Capture the cell that displays the provided text and extract its [x, y] central coordinate. 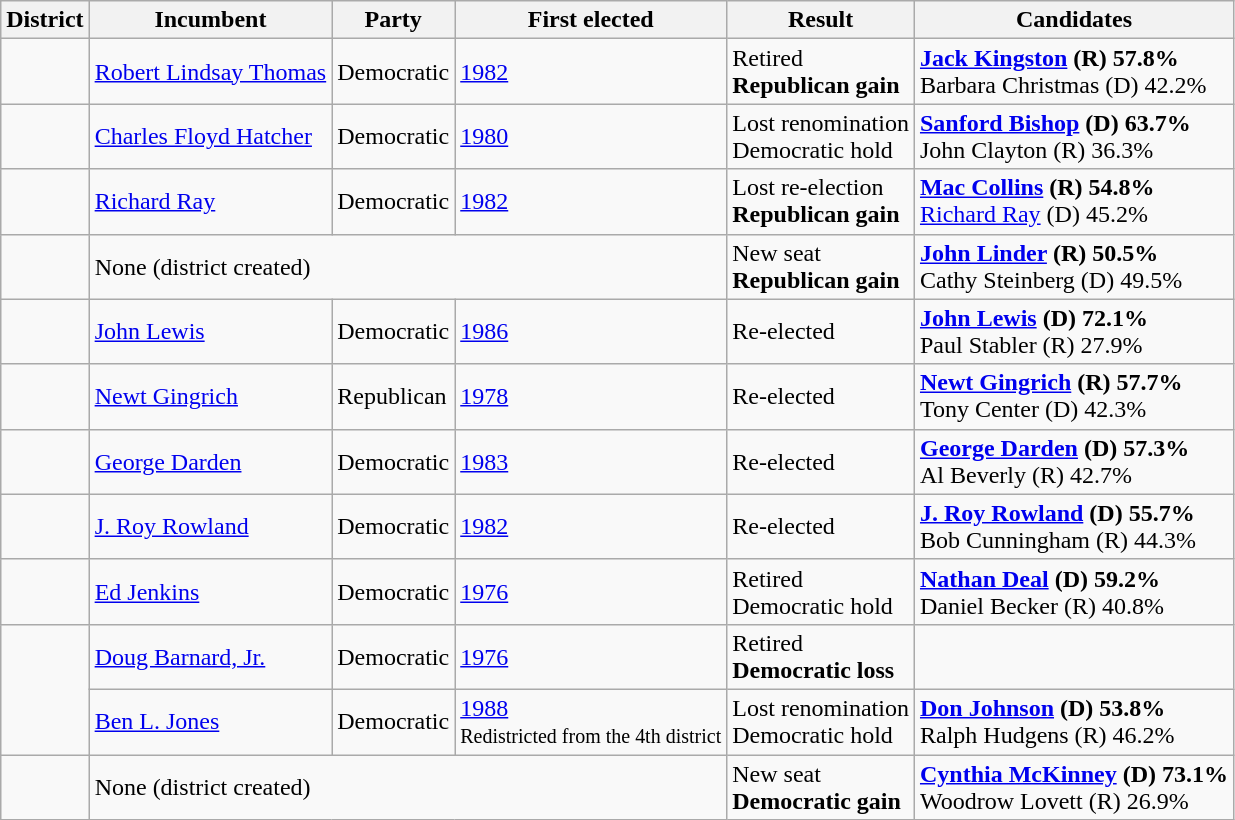
1986 [591, 332]
District [45, 20]
Incumbent [210, 20]
J. Roy Rowland [210, 526]
Party [394, 20]
Ed Jenkins [210, 592]
George Darden (D) 57.3%Al Beverly (R) 42.7% [1074, 462]
Newt Gingrich (R) 57.7%Tony Center (D) 42.3% [1074, 396]
RetiredDemocratic loss [821, 656]
RetiredDemocratic hold [821, 592]
Cynthia McKinney (D) 73.1% Woodrow Lovett (R) 26.9% [1074, 786]
John Lewis [210, 332]
Charles Floyd Hatcher [210, 136]
First elected [591, 20]
1978 [591, 396]
Robert Lindsay Thomas [210, 72]
Newt Gingrich [210, 396]
Lost re-electionRepublican gain [821, 202]
Sanford Bishop (D) 63.7%John Clayton (R) 36.3% [1074, 136]
Don Johnson (D) 53.8%Ralph Hudgens (R) 46.2% [1074, 722]
Ben L. Jones [210, 722]
J. Roy Rowland (D) 55.7%Bob Cunningham (R) 44.3% [1074, 526]
1988Redistricted from the 4th district [591, 722]
Candidates [1074, 20]
Doug Barnard, Jr. [210, 656]
John Lewis (D) 72.1%Paul Stabler (R) 27.9% [1074, 332]
1983 [591, 462]
RetiredRepublican gain [821, 72]
1980 [591, 136]
John Linder (R) 50.5%Cathy Steinberg (D) 49.5% [1074, 266]
Mac Collins (R) 54.8%Richard Ray (D) 45.2% [1074, 202]
Richard Ray [210, 202]
George Darden [210, 462]
New seatRepublican gain [821, 266]
Republican [394, 396]
Jack Kingston (R) 57.8%Barbara Christmas (D) 42.2% [1074, 72]
New seatDemocratic gain [821, 786]
Result [821, 20]
Nathan Deal (D) 59.2%Daniel Becker (R) 40.8% [1074, 592]
